Search for the cell housing the specified text and yield its [X, Y] center coordinate. 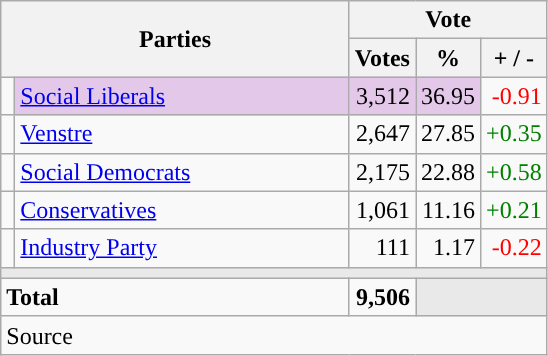
27.85 [448, 134]
Vote [448, 20]
Social Democrats [182, 172]
111 [382, 248]
Parties [176, 39]
-0.91 [514, 96]
Votes [382, 58]
Conservatives [182, 210]
36.95 [448, 96]
Total [176, 297]
22.88 [448, 172]
-0.22 [514, 248]
+0.21 [514, 210]
2,647 [382, 134]
2,175 [382, 172]
Social Liberals [182, 96]
+ / - [514, 58]
1,061 [382, 210]
Venstre [182, 134]
9,506 [382, 297]
+0.58 [514, 172]
+0.35 [514, 134]
3,512 [382, 96]
1.17 [448, 248]
11.16 [448, 210]
Source [274, 335]
% [448, 58]
Industry Party [182, 248]
